Capture the cell that displays the provided text and extract its (x, y) central coordinate. 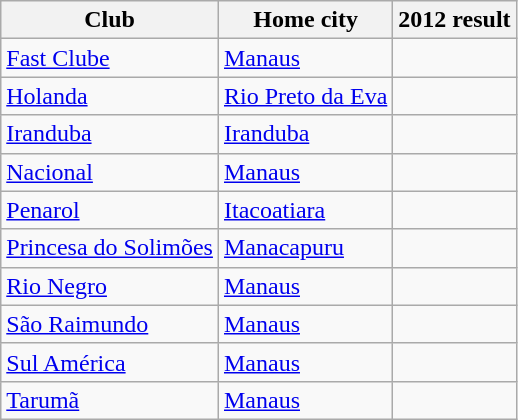
2012 result (454, 20)
Fast Clube (110, 58)
Manacapuru (305, 248)
São Raimundo (110, 324)
Itacoatiara (305, 210)
Club (110, 20)
Nacional (110, 172)
Penarol (110, 210)
Sul América (110, 362)
Princesa do Solimões (110, 248)
Holanda (110, 96)
Tarumã (110, 400)
Rio Negro (110, 286)
Home city (305, 20)
Rio Preto da Eva (305, 96)
